Detect which cell encompasses the target text, then output its (x, y) center coordinate. 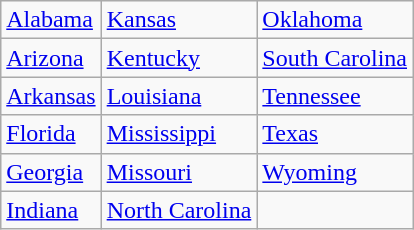
South Carolina (335, 58)
Indiana (51, 210)
Arkansas (51, 96)
North Carolina (179, 210)
Florida (51, 134)
Kentucky (179, 58)
Mississippi (179, 134)
Wyoming (335, 172)
Oklahoma (335, 20)
Texas (335, 134)
Arizona (51, 58)
Kansas (179, 20)
Georgia (51, 172)
Louisiana (179, 96)
Missouri (179, 172)
Alabama (51, 20)
Tennessee (335, 96)
